From the cell containing the given text, extract its center point as (X, Y) coordinate. 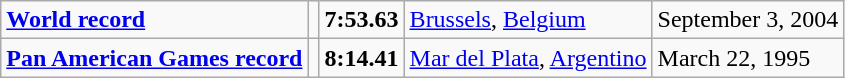
World record (154, 20)
Brussels, Belgium (528, 20)
Pan American Games record (154, 58)
Mar del Plata, Argentino (528, 58)
September 3, 2004 (748, 20)
March 22, 1995 (748, 58)
8:14.41 (362, 58)
7:53.63 (362, 20)
